Capture the cell that displays the provided text and extract its [X, Y] central coordinate. 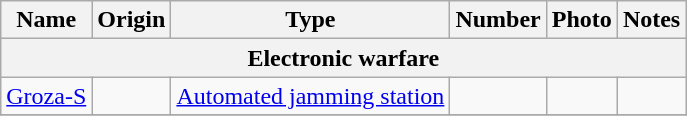
Automated jamming station [310, 96]
Groza-S [46, 96]
Origin [132, 20]
Photo [582, 20]
Number [498, 20]
Name [46, 20]
Notes [651, 20]
Type [310, 20]
Electronic warfare [344, 58]
